Identify which cell holds the provided text, then report its [x, y] central coordinate. 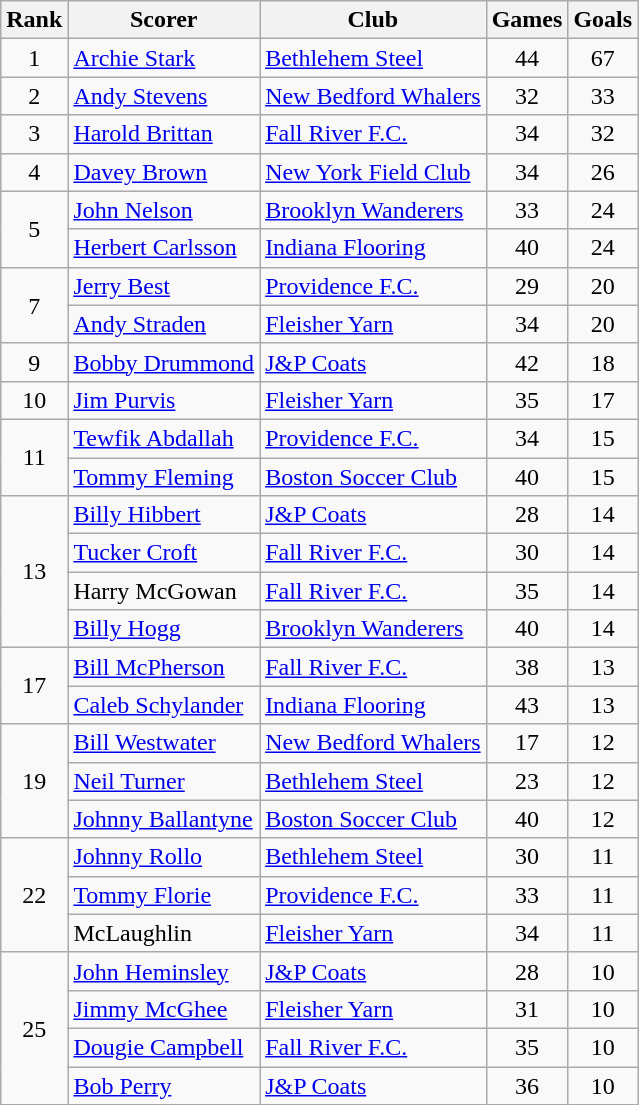
John Nelson [164, 210]
Andy Stevens [164, 96]
43 [527, 705]
Billy Hibbert [164, 515]
Jerry Best [164, 286]
Neil Turner [164, 781]
Goals [603, 20]
Rank [34, 20]
Scorer [164, 20]
Tommy Fleming [164, 477]
42 [527, 362]
Games [527, 20]
67 [603, 58]
Dougie Campbell [164, 1047]
Tommy Florie [164, 895]
2 [34, 96]
Club [374, 20]
3 [34, 134]
Bill McPherson [164, 667]
Archie Stark [164, 58]
Tewfik Abdallah [164, 438]
25 [34, 1028]
Bob Perry [164, 1085]
Jimmy McGhee [164, 1009]
Billy Hogg [164, 629]
Bill Westwater [164, 743]
18 [603, 362]
Jim Purvis [164, 400]
Davey Brown [164, 172]
23 [527, 781]
McLaughlin [164, 933]
29 [527, 286]
Caleb Schylander [164, 705]
Bobby Drummond [164, 362]
New York Field Club [374, 172]
4 [34, 172]
Johnny Rollo [164, 857]
38 [527, 667]
1 [34, 58]
44 [527, 58]
26 [603, 172]
9 [34, 362]
Herbert Carlsson [164, 248]
19 [34, 781]
Johnny Ballantyne [164, 819]
36 [527, 1085]
7 [34, 305]
22 [34, 895]
Andy Straden [164, 324]
John Heminsley [164, 971]
5 [34, 229]
Harry McGowan [164, 591]
Harold Brittan [164, 134]
Tucker Croft [164, 553]
31 [527, 1009]
